Provide the (x, y) coordinate of the cell's center where the given text is located.  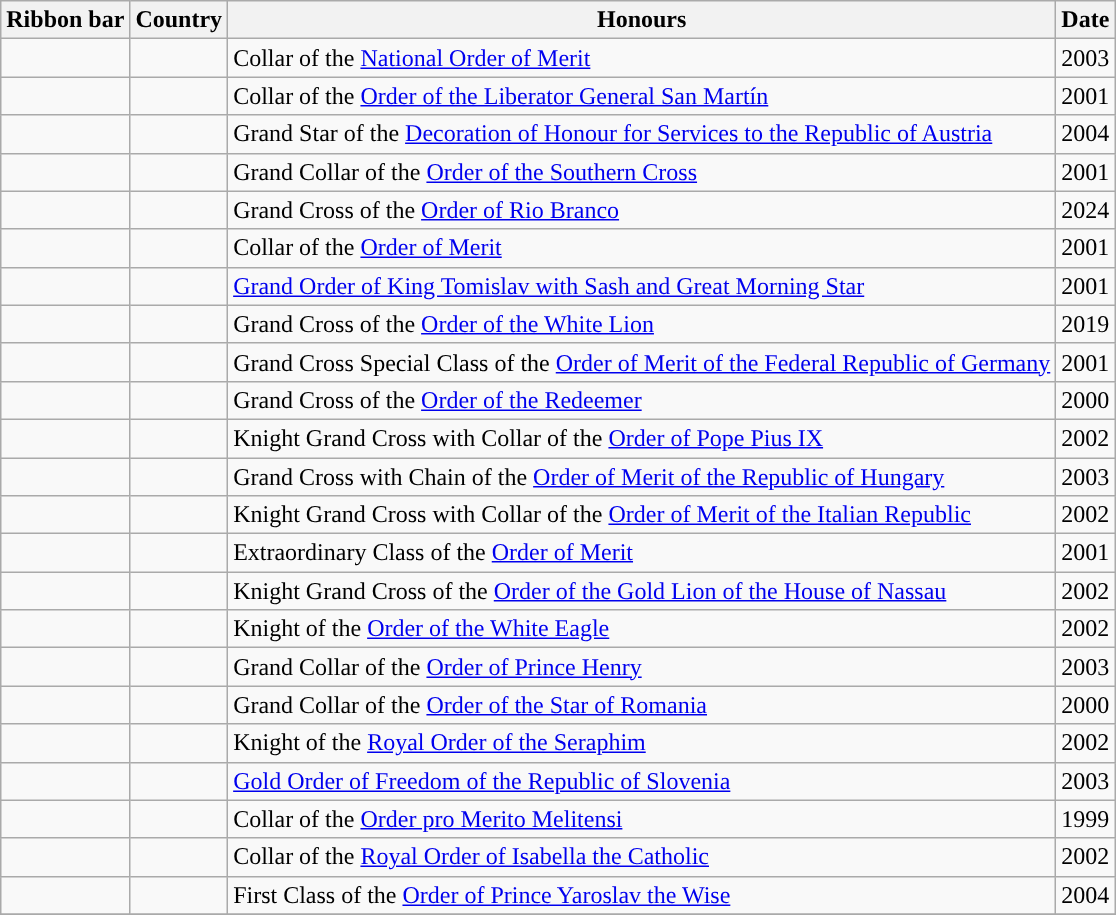
Grand Collar of the Order of the Southern Cross (642, 172)
Ribbon bar (66, 20)
Knight of the Royal Order of the Seraphim (642, 743)
Country (179, 20)
Knight Grand Cross of the Order of the Gold Lion of the House of Nassau (642, 591)
Grand Order of King Tomislav with Sash and Great Morning Star (642, 286)
1999 (1086, 819)
Extraordinary Class of the Order of Merit (642, 553)
Grand Collar of the Order of Prince Henry (642, 667)
Collar of the Order of Merit (642, 248)
Grand Cross Special Class of the Order of Merit of the Federal Republic of Germany (642, 362)
Gold Order of Freedom of the Republic of Slovenia (642, 781)
Knight of the Order of the White Eagle (642, 629)
Collar of the Order of the Liberator General San Martín (642, 96)
Date (1086, 20)
Grand Star of the Decoration of Honour for Services to the Republic of Austria (642, 134)
Knight Grand Cross with Collar of the Order of Pope Pius IX (642, 438)
2024 (1086, 210)
Collar of the Royal Order of Isabella the Catholic (642, 857)
2019 (1086, 324)
Collar of the National Order of Merit (642, 58)
First Class of the Order of Prince Yaroslav the Wise (642, 895)
Grand Cross of the Order of the Redeemer (642, 400)
Collar of the Order pro Merito Melitensi (642, 819)
Honours (642, 20)
Grand Cross with Chain of the Order of Merit of the Republic of Hungary (642, 477)
Grand Collar of the Order of the Star of Romania (642, 705)
Knight Grand Cross with Collar of the Order of Merit of the Italian Republic (642, 515)
Grand Cross of the Order of the White Lion (642, 324)
Grand Cross of the Order of Rio Branco (642, 210)
